For the text-containing cell, return its midpoint in (x, y) coordinate format. 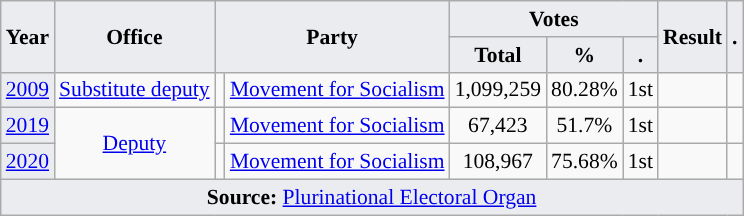
Year (28, 36)
108,967 (498, 162)
Deputy (134, 144)
Votes (554, 19)
Office (134, 36)
Party (332, 36)
2009 (28, 90)
2020 (28, 162)
51.7% (584, 126)
Source: Plurinational Electoral Organ (372, 197)
Result (692, 36)
67,423 (498, 126)
% (584, 55)
Total (498, 55)
Substitute deputy (134, 90)
2019 (28, 126)
75.68% (584, 162)
1,099,259 (498, 90)
80.28% (584, 90)
